Identify which cell holds the provided text, then report its (X, Y) central coordinate. 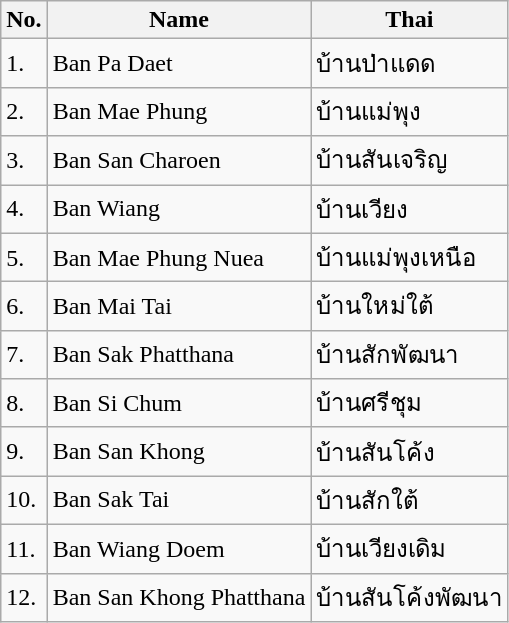
Ban Mae Phung (179, 112)
Ban Wiang (179, 208)
บ้านแม่พุง (410, 112)
Ban San Charoen (179, 160)
บ้านเวียงเดิม (410, 548)
Ban Sak Phatthana (179, 354)
Name (179, 20)
บ้านป่าแดด (410, 64)
บ้านสักพัฒนา (410, 354)
บ้านสักใต้ (410, 500)
3. (24, 160)
7. (24, 354)
Ban Pa Daet (179, 64)
12. (24, 598)
Ban Si Chum (179, 404)
Ban Wiang Doem (179, 548)
บ้านใหม่ใต้ (410, 306)
1. (24, 64)
No. (24, 20)
Ban Mai Tai (179, 306)
บ้านแม่พุงเหนือ (410, 258)
บ้านสันโค้งพัฒนา (410, 598)
บ้านศรีชุม (410, 404)
9. (24, 452)
Ban Mae Phung Nuea (179, 258)
บ้านสันเจริญ (410, 160)
5. (24, 258)
Ban Sak Tai (179, 500)
11. (24, 548)
บ้านเวียง (410, 208)
Ban San Khong Phatthana (179, 598)
6. (24, 306)
10. (24, 500)
Ban San Khong (179, 452)
4. (24, 208)
8. (24, 404)
บ้านสันโค้ง (410, 452)
Thai (410, 20)
2. (24, 112)
